Locate the cell with the specified text and output its [X, Y] center coordinate. 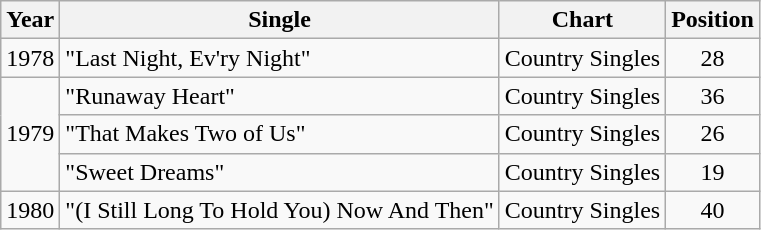
Single [280, 20]
28 [713, 58]
1980 [30, 210]
Position [713, 20]
"That Makes Two of Us" [280, 134]
19 [713, 172]
"Runaway Heart" [280, 96]
40 [713, 210]
1978 [30, 58]
1979 [30, 134]
Chart [582, 20]
"Sweet Dreams" [280, 172]
"Last Night, Ev'ry Night" [280, 58]
36 [713, 96]
26 [713, 134]
Year [30, 20]
"(I Still Long To Hold You) Now And Then" [280, 210]
